Search for the cell housing the specified text and yield its [x, y] center coordinate. 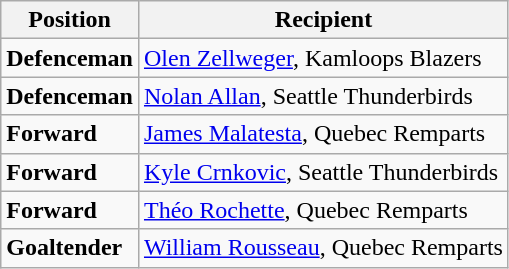
Recipient [323, 20]
William Rousseau, Quebec Remparts [323, 248]
Olen Zellweger, Kamloops Blazers [323, 58]
Position [70, 20]
Nolan Allan, Seattle Thunderbirds [323, 96]
James Malatesta, Quebec Remparts [323, 134]
Goaltender [70, 248]
Théo Rochette, Quebec Remparts [323, 210]
Kyle Crnkovic, Seattle Thunderbirds [323, 172]
